Search for the cell housing the specified text and yield its [X, Y] center coordinate. 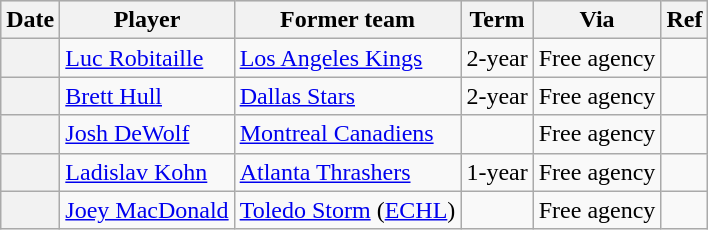
Brett Hull [147, 96]
Toledo Storm (ECHL) [348, 210]
Player [147, 20]
Atlanta Thrashers [348, 172]
Via [597, 20]
Ladislav Kohn [147, 172]
Los Angeles Kings [348, 58]
Date [30, 20]
Montreal Canadiens [348, 134]
Ref [684, 20]
Luc Robitaille [147, 58]
1-year [497, 172]
Josh DeWolf [147, 134]
Dallas Stars [348, 96]
Term [497, 20]
Former team [348, 20]
Joey MacDonald [147, 210]
